Return the (x, y) coordinate for the center point of the cell that contains the specified text.  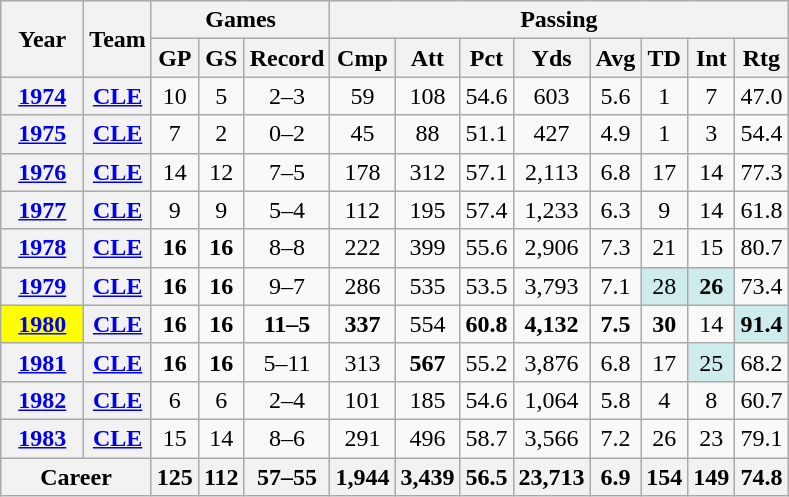
2,906 (552, 248)
337 (362, 324)
125 (174, 477)
178 (362, 172)
68.2 (762, 362)
1,944 (362, 477)
8–6 (287, 438)
7.3 (616, 248)
108 (428, 96)
5–4 (287, 210)
30 (664, 324)
2 (221, 134)
1976 (42, 172)
567 (428, 362)
535 (428, 286)
291 (362, 438)
185 (428, 400)
149 (712, 477)
57.1 (486, 172)
56.5 (486, 477)
5.6 (616, 96)
12 (221, 172)
58.7 (486, 438)
2,113 (552, 172)
1,233 (552, 210)
Cmp (362, 58)
1974 (42, 96)
154 (664, 477)
55.6 (486, 248)
286 (362, 286)
1,064 (552, 400)
88 (428, 134)
Att (428, 58)
91.4 (762, 324)
195 (428, 210)
53.5 (486, 286)
7.1 (616, 286)
57.4 (486, 210)
5.8 (616, 400)
28 (664, 286)
GS (221, 58)
55.2 (486, 362)
1980 (42, 324)
1978 (42, 248)
Career (76, 477)
79.1 (762, 438)
2–3 (287, 96)
Year (42, 39)
21 (664, 248)
5 (221, 96)
47.0 (762, 96)
Passing (559, 20)
7.5 (616, 324)
Pct (486, 58)
1979 (42, 286)
80.7 (762, 248)
Games (240, 20)
399 (428, 248)
54.4 (762, 134)
61.8 (762, 210)
25 (712, 362)
2–4 (287, 400)
51.1 (486, 134)
57–55 (287, 477)
554 (428, 324)
427 (552, 134)
4 (664, 400)
496 (428, 438)
101 (362, 400)
TD (664, 58)
73.4 (762, 286)
60.8 (486, 324)
1981 (42, 362)
23,713 (552, 477)
Avg (616, 58)
9–7 (287, 286)
222 (362, 248)
313 (362, 362)
23 (712, 438)
0–2 (287, 134)
11–5 (287, 324)
74.8 (762, 477)
5–11 (287, 362)
6.3 (616, 210)
Int (712, 58)
59 (362, 96)
7–5 (287, 172)
8–8 (287, 248)
10 (174, 96)
3,876 (552, 362)
4.9 (616, 134)
3,566 (552, 438)
8 (712, 400)
6.9 (616, 477)
1982 (42, 400)
3,793 (552, 286)
45 (362, 134)
60.7 (762, 400)
Team (118, 39)
312 (428, 172)
603 (552, 96)
1975 (42, 134)
1977 (42, 210)
3 (712, 134)
Rtg (762, 58)
1983 (42, 438)
3,439 (428, 477)
Record (287, 58)
4,132 (552, 324)
GP (174, 58)
7.2 (616, 438)
77.3 (762, 172)
Yds (552, 58)
